From the cell containing the given text, extract its center point as (X, Y) coordinate. 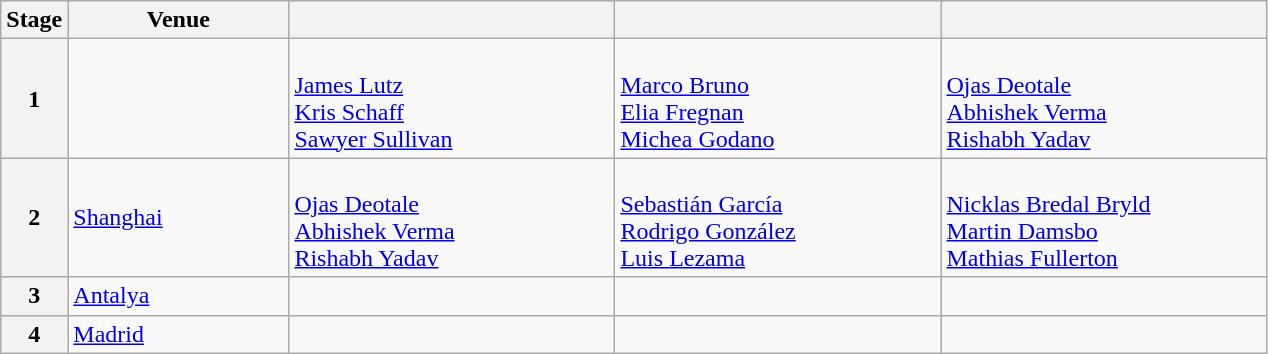
Nicklas Bredal Bryld Martin Damsbo Mathias Fullerton (1104, 218)
Madrid (178, 334)
Marco Bruno Elia Fregnan Michea Godano (778, 98)
Sebastián García Rodrigo González Luis Lezama (778, 218)
4 (34, 334)
2 (34, 218)
Antalya (178, 296)
1 (34, 98)
Stage (34, 20)
James Lutz Kris Schaff Sawyer Sullivan (452, 98)
Shanghai (178, 218)
Venue (178, 20)
3 (34, 296)
